Scan for the cell matching the given text and deliver its [X, Y] coordinate at center. 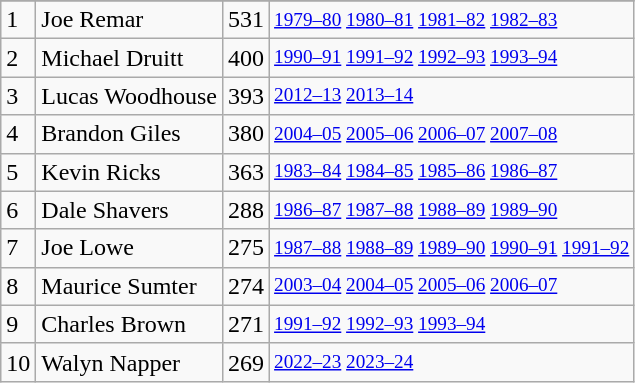
2012–13 2013–14 [452, 96]
271 [246, 324]
Maurice Sumter [130, 286]
1 [18, 20]
2 [18, 58]
531 [246, 20]
Walyn Napper [130, 362]
2003–04 2004–05 2005–06 2006–07 [452, 286]
1986–87 1987–88 1988–89 1989–90 [452, 210]
1979–80 1980–81 1981–82 1982–83 [452, 20]
380 [246, 134]
Michael Druitt [130, 58]
Brandon Giles [130, 134]
1987–88 1988–89 1989–90 1990–91 1991–92 [452, 248]
1990–91 1991–92 1992–93 1993–94 [452, 58]
Lucas Woodhouse [130, 96]
6 [18, 210]
7 [18, 248]
4 [18, 134]
10 [18, 362]
288 [246, 210]
8 [18, 286]
363 [246, 172]
1983–84 1984–85 1985–86 1986–87 [452, 172]
400 [246, 58]
9 [18, 324]
1991–92 1992–93 1993–94 [452, 324]
Kevin Ricks [130, 172]
393 [246, 96]
3 [18, 96]
Joe Lowe [130, 248]
269 [246, 362]
Dale Shavers [130, 210]
Charles Brown [130, 324]
5 [18, 172]
Joe Remar [130, 20]
274 [246, 286]
2004–05 2005–06 2006–07 2007–08 [452, 134]
2022–23 2023–24 [452, 362]
275 [246, 248]
